Determine the [x, y] coordinate at the center of the cell enclosing the given text.  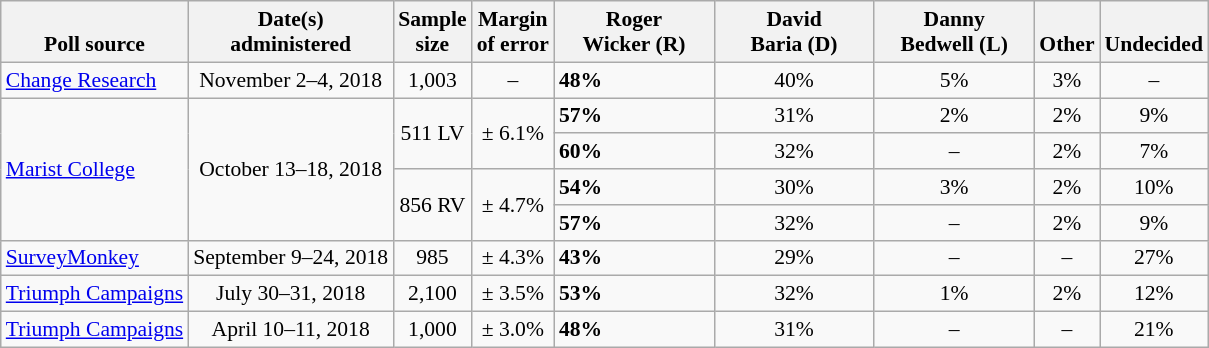
November 2–4, 2018 [290, 80]
Other [1066, 32]
43% [634, 258]
September 9–24, 2018 [290, 258]
21% [1154, 330]
10% [1154, 187]
RogerWicker (R) [634, 32]
30% [794, 187]
2,100 [432, 294]
DavidBaria (D) [794, 32]
October 13–18, 2018 [290, 169]
± 6.1% [513, 134]
Marginof error [513, 32]
60% [634, 152]
856 RV [432, 204]
Change Research [94, 80]
1,003 [432, 80]
Poll source [94, 32]
Date(s)administered [290, 32]
± 4.7% [513, 204]
5% [954, 80]
27% [1154, 258]
40% [794, 80]
511 LV [432, 134]
29% [794, 258]
SurveyMonkey [94, 258]
July 30–31, 2018 [290, 294]
12% [1154, 294]
DannyBedwell (L) [954, 32]
1% [954, 294]
± 4.3% [513, 258]
Samplesize [432, 32]
53% [634, 294]
Undecided [1154, 32]
54% [634, 187]
Marist College [94, 169]
April 10–11, 2018 [290, 330]
985 [432, 258]
7% [1154, 152]
1,000 [432, 330]
± 3.5% [513, 294]
± 3.0% [513, 330]
